Pinpoint the cell where the given text exists, returning its (X, Y) midpoint coordinate. 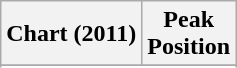
PeakPosition (189, 34)
Chart (2011) (72, 34)
